Extract the [x, y] coordinate from the center of the cell holding the provided text.  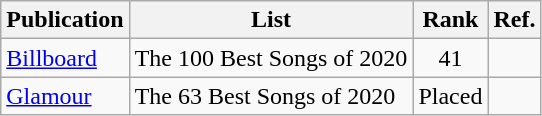
Billboard [65, 58]
Glamour [65, 96]
Placed [450, 96]
List [271, 20]
Ref. [514, 20]
The 63 Best Songs of 2020 [271, 96]
41 [450, 58]
Rank [450, 20]
The 100 Best Songs of 2020 [271, 58]
Publication [65, 20]
